Capture the cell that displays the provided text and extract its (X, Y) central coordinate. 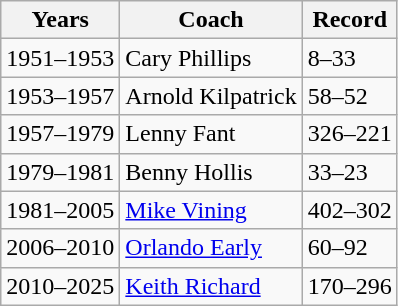
326–221 (350, 134)
1953–1957 (60, 96)
Lenny Fant (211, 134)
Record (350, 20)
Cary Phillips (211, 58)
2006–2010 (60, 248)
60–92 (350, 248)
1979–1981 (60, 172)
2010–2025 (60, 286)
Years (60, 20)
Coach (211, 20)
33–23 (350, 172)
1951–1953 (60, 58)
170–296 (350, 286)
1981–2005 (60, 210)
Arnold Kilpatrick (211, 96)
Orlando Early (211, 248)
Benny Hollis (211, 172)
1957–1979 (60, 134)
Mike Vining (211, 210)
8–33 (350, 58)
402–302 (350, 210)
Keith Richard (211, 286)
58–52 (350, 96)
